Find where the given text appears and provide that cell's center as (X, Y) coordinate. 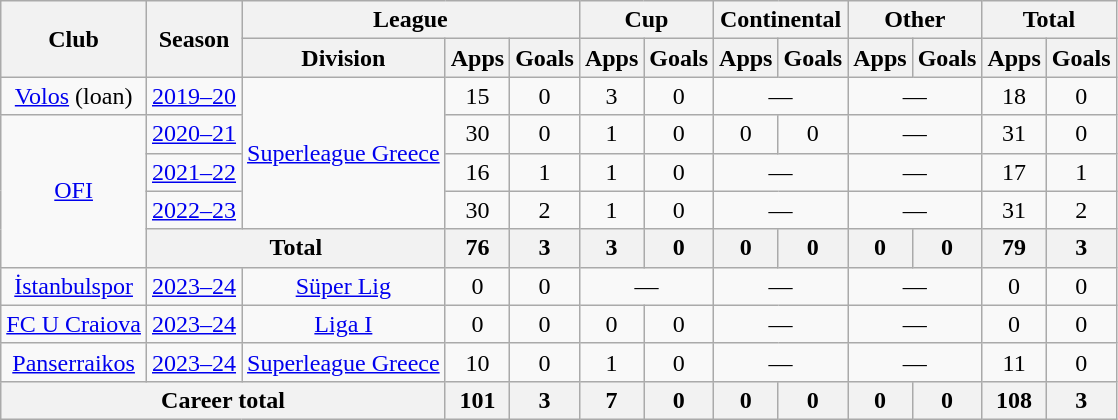
11 (1014, 362)
Süper Lig (344, 286)
FC U Craiova (74, 324)
Continental (781, 20)
2022–23 (194, 210)
101 (477, 400)
Cup (646, 20)
18 (1014, 96)
10 (477, 362)
Division (344, 58)
2021–22 (194, 172)
17 (1014, 172)
108 (1014, 400)
79 (1014, 248)
2020–21 (194, 134)
Panserraikos (74, 362)
Volos (loan) (74, 96)
Liga I (344, 324)
Season (194, 39)
İstanbulspor (74, 286)
Club (74, 39)
7 (611, 400)
Career total (223, 400)
16 (477, 172)
2019–20 (194, 96)
OFI (74, 191)
76 (477, 248)
15 (477, 96)
Other (915, 20)
League (411, 20)
